Pinpoint the cell where the given text exists, returning its [X, Y] midpoint coordinate. 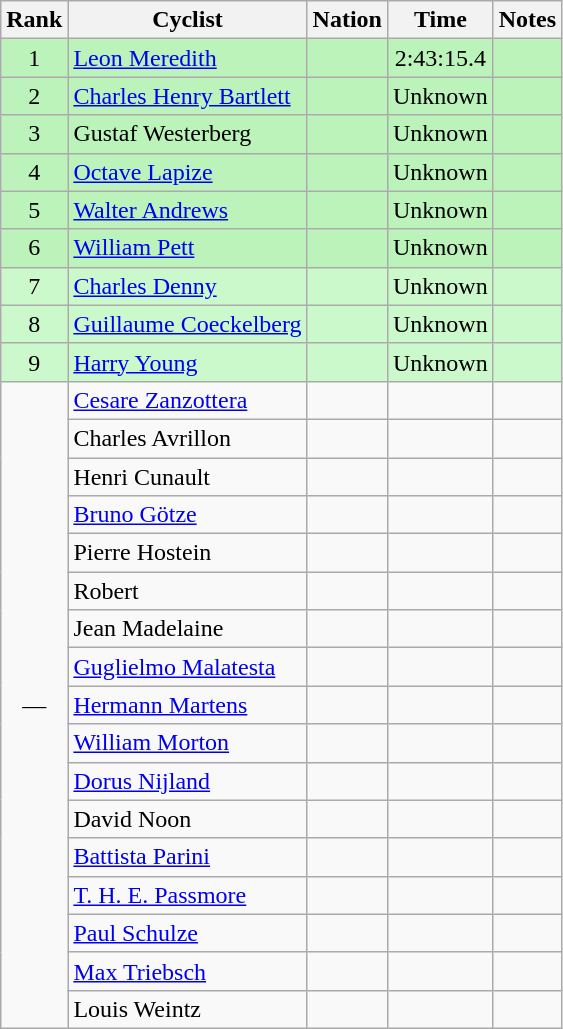
Gustaf Westerberg [188, 134]
1 [34, 58]
Bruno Götze [188, 515]
Battista Parini [188, 857]
6 [34, 248]
Guglielmo Malatesta [188, 667]
— [34, 704]
David Noon [188, 819]
Notes [527, 20]
7 [34, 286]
Pierre Hostein [188, 553]
Cyclist [188, 20]
Charles Avrillon [188, 438]
Charles Henry Bartlett [188, 96]
Time [440, 20]
Hermann Martens [188, 705]
Octave Lapize [188, 172]
Leon Meredith [188, 58]
9 [34, 362]
T. H. E. Passmore [188, 895]
William Morton [188, 743]
Guillaume Coeckelberg [188, 324]
Cesare Zanzottera [188, 400]
Charles Denny [188, 286]
3 [34, 134]
Rank [34, 20]
Robert [188, 591]
Harry Young [188, 362]
Max Triebsch [188, 971]
4 [34, 172]
Louis Weintz [188, 1009]
2 [34, 96]
Walter Andrews [188, 210]
2:43:15.4 [440, 58]
8 [34, 324]
Dorus Nijland [188, 781]
Henri Cunault [188, 477]
5 [34, 210]
Paul Schulze [188, 933]
Nation [347, 20]
Jean Madelaine [188, 629]
William Pett [188, 248]
